Pinpoint the cell where the given text exists, returning its (X, Y) midpoint coordinate. 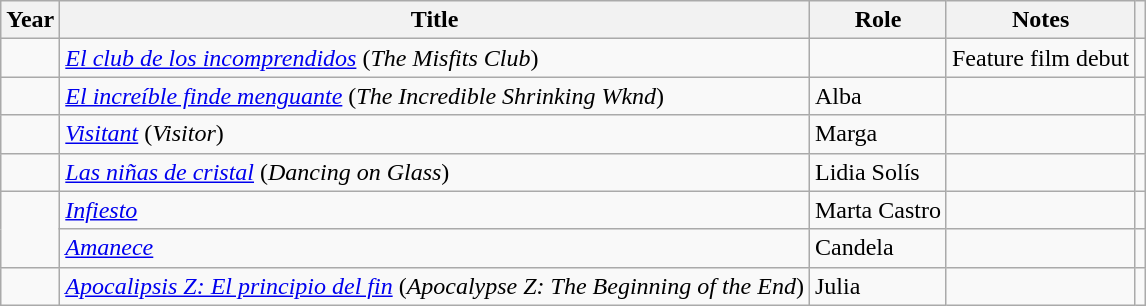
Role (878, 20)
Notes (1040, 20)
Infiesto (435, 210)
Apocalipsis Z: El principio del fin (Apocalypse Z: The Beginning of the End) (435, 286)
Marta Castro (878, 210)
Candela (878, 248)
Visitant (Visitor) (435, 134)
El club de los incomprendidos (The Misfits Club) (435, 58)
Julia (878, 286)
Title (435, 20)
Alba (878, 96)
Las niñas de cristal (Dancing on Glass) (435, 172)
Amanece (435, 248)
Feature film debut (1040, 58)
Marga (878, 134)
Year (30, 20)
Lidia Solís (878, 172)
El increíble finde menguante (The Incredible Shrinking Wknd) (435, 96)
